Return (X, Y) of the center of cell containing provided text 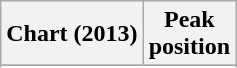
Peakposition (189, 34)
Chart (2013) (72, 34)
